Find where the given text appears and provide that cell's center as [X, Y] coordinate. 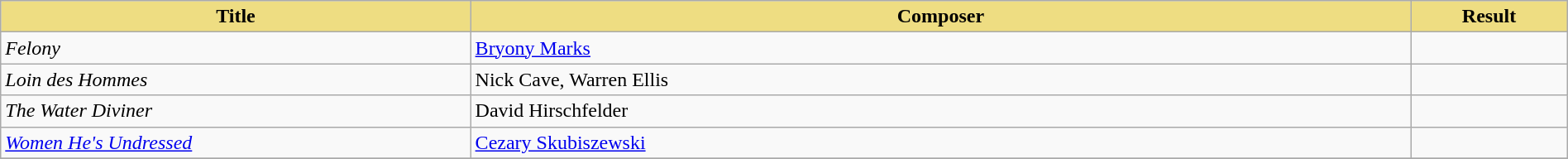
David Hirschfelder [941, 111]
Result [1489, 17]
Nick Cave, Warren Ellis [941, 79]
Title [236, 17]
Cezary Skubiszewski [941, 142]
The Water Diviner [236, 111]
Felony [236, 48]
Bryony Marks [941, 48]
Loin des Hommes [236, 79]
Composer [941, 17]
Women He's Undressed [236, 142]
